Scan for the cell matching the given text and deliver its [X, Y] coordinate at center. 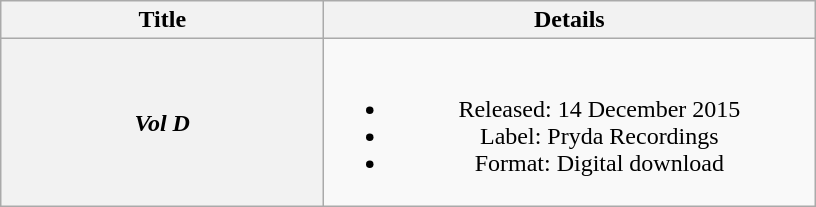
Details [570, 20]
Title [162, 20]
Vol D [162, 122]
Released: 14 December 2015Label: Pryda RecordingsFormat: Digital download [570, 122]
